Extract the (X, Y) coordinate from the center of the cell holding the provided text.  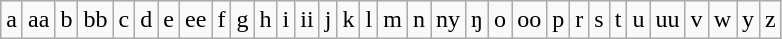
ii (307, 20)
o (500, 20)
k (348, 20)
r (580, 20)
ee (195, 20)
i (286, 20)
d (146, 20)
e (169, 20)
p (558, 20)
s (599, 20)
t (618, 20)
m (393, 20)
g (242, 20)
ny (448, 20)
c (124, 20)
f (222, 20)
bb (96, 20)
oo (530, 20)
z (771, 20)
ŋ (478, 20)
u (638, 20)
b (66, 20)
l (369, 20)
w (722, 20)
a (12, 20)
y (748, 20)
v (696, 20)
j (328, 20)
uu (668, 20)
h (266, 20)
n (418, 20)
aa (38, 20)
